Pinpoint the cell where the given text exists, returning its (X, Y) midpoint coordinate. 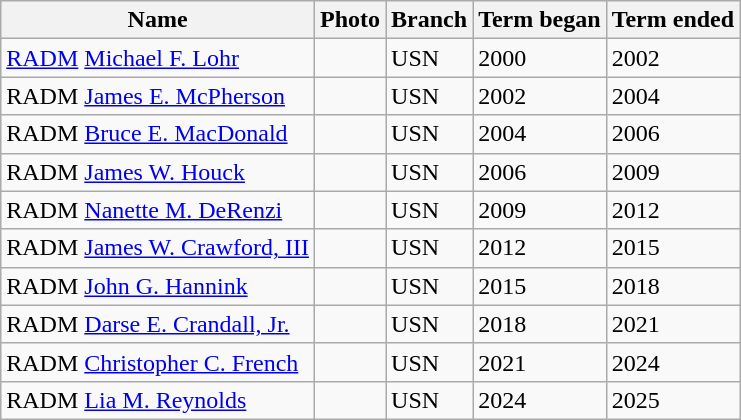
2025 (673, 400)
Branch (430, 20)
2000 (540, 58)
Name (158, 20)
RADM Nanette M. DeRenzi (158, 210)
Term began (540, 20)
RADM James W. Houck (158, 172)
RADM James E. McPherson (158, 96)
RADM Bruce E. MacDonald (158, 134)
RADM Christopher C. French (158, 362)
Photo (350, 20)
RADM John G. Hannink (158, 286)
RADM Michael F. Lohr (158, 58)
Term ended (673, 20)
RADM Darse E. Crandall, Jr. (158, 324)
RADM James W. Crawford, III (158, 248)
RADM Lia M. Reynolds (158, 400)
